Scan for the cell matching the given text and deliver its (X, Y) coordinate at center. 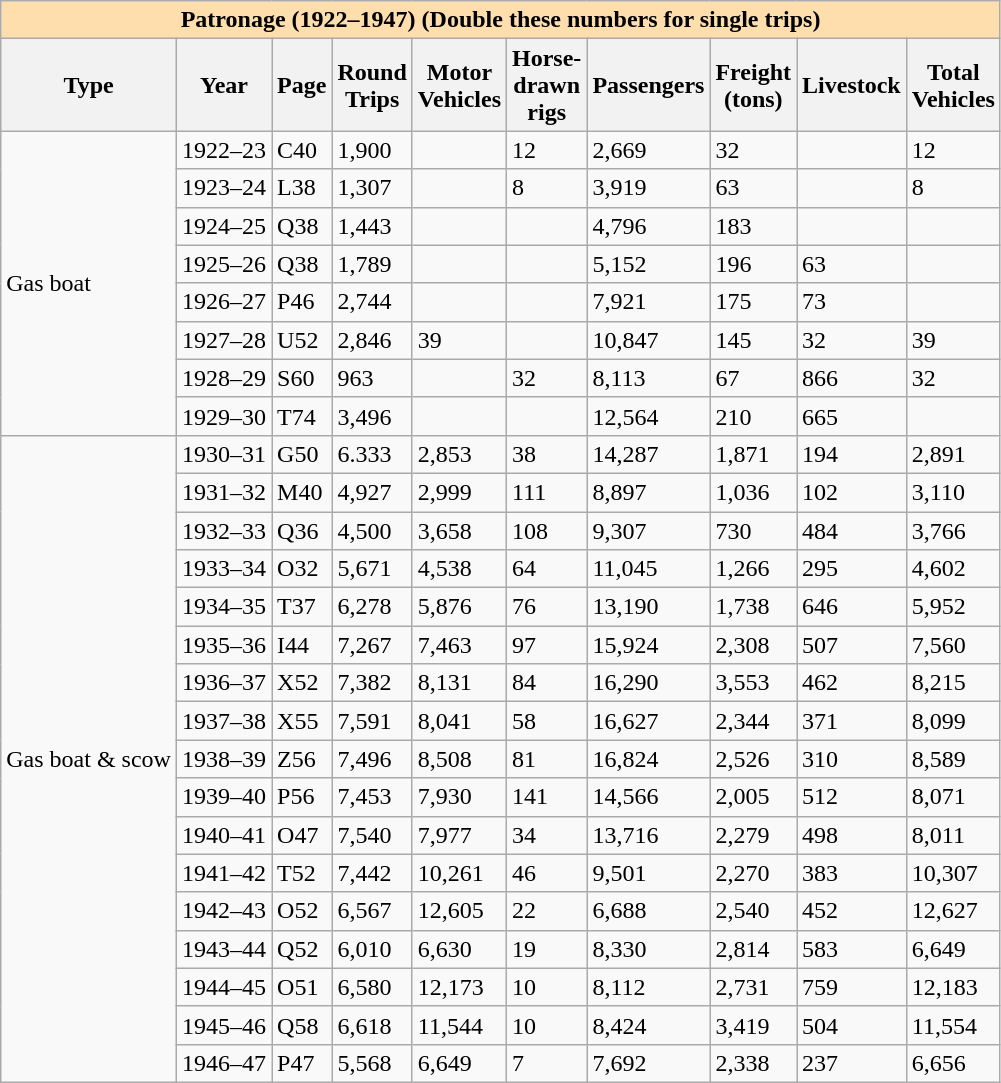
Horse- drawn rigs (547, 85)
102 (852, 492)
183 (754, 226)
2,279 (754, 835)
11,045 (648, 569)
7,453 (372, 797)
P46 (302, 302)
452 (852, 911)
73 (852, 302)
Passengers (648, 85)
58 (547, 721)
4,538 (459, 569)
T52 (302, 873)
7,442 (372, 873)
5,671 (372, 569)
2,526 (754, 759)
Q52 (302, 949)
8,099 (953, 721)
759 (852, 987)
Gas boat (89, 283)
194 (852, 454)
12,627 (953, 911)
8,589 (953, 759)
7,496 (372, 759)
19 (547, 949)
1923–24 (224, 188)
3,419 (754, 1025)
1,443 (372, 226)
1,266 (754, 569)
6,580 (372, 987)
5,952 (953, 607)
484 (852, 531)
O47 (302, 835)
2,999 (459, 492)
6,688 (648, 911)
507 (852, 645)
X52 (302, 683)
7,463 (459, 645)
Q58 (302, 1025)
7,540 (372, 835)
1943–44 (224, 949)
3,766 (953, 531)
111 (547, 492)
4,500 (372, 531)
1942–43 (224, 911)
1925–26 (224, 264)
2,891 (953, 454)
Type (89, 85)
1929–30 (224, 416)
665 (852, 416)
1931–32 (224, 492)
8,071 (953, 797)
8,330 (648, 949)
371 (852, 721)
1938–39 (224, 759)
4,602 (953, 569)
8,897 (648, 492)
196 (754, 264)
1,036 (754, 492)
1928–29 (224, 378)
1932–33 (224, 531)
P47 (302, 1063)
O32 (302, 569)
12,183 (953, 987)
16,824 (648, 759)
1,789 (372, 264)
175 (754, 302)
3,496 (372, 416)
G50 (302, 454)
866 (852, 378)
5,568 (372, 1063)
210 (754, 416)
Motor Vehicles (459, 85)
Total Vehicles (953, 85)
14,287 (648, 454)
2,344 (754, 721)
10,261 (459, 873)
583 (852, 949)
1937–38 (224, 721)
963 (372, 378)
1941–42 (224, 873)
5,876 (459, 607)
730 (754, 531)
1939–40 (224, 797)
8,215 (953, 683)
498 (852, 835)
2,731 (754, 987)
64 (547, 569)
Patronage (1922–1947) (Double these numbers for single trips) (501, 20)
2,005 (754, 797)
O52 (302, 911)
237 (852, 1063)
4,927 (372, 492)
1946–47 (224, 1063)
22 (547, 911)
8,112 (648, 987)
13,716 (648, 835)
1940–41 (224, 835)
X55 (302, 721)
1926–27 (224, 302)
1930–31 (224, 454)
1,307 (372, 188)
1924–25 (224, 226)
9,501 (648, 873)
7,591 (372, 721)
646 (852, 607)
U52 (302, 340)
12,173 (459, 987)
6.333 (372, 454)
2,846 (372, 340)
7,382 (372, 683)
Freight (tons) (754, 85)
Livestock (852, 85)
1934–35 (224, 607)
67 (754, 378)
7,977 (459, 835)
1,871 (754, 454)
81 (547, 759)
76 (547, 607)
1933–34 (224, 569)
7,921 (648, 302)
11,554 (953, 1025)
6,567 (372, 911)
S60 (302, 378)
145 (754, 340)
141 (547, 797)
4,796 (648, 226)
16,290 (648, 683)
2,270 (754, 873)
7,560 (953, 645)
512 (852, 797)
1936–37 (224, 683)
2,814 (754, 949)
Round Trips (372, 85)
Gas boat & scow (89, 758)
84 (547, 683)
12,564 (648, 416)
6,618 (372, 1025)
1945–46 (224, 1025)
8,113 (648, 378)
5,152 (648, 264)
10,847 (648, 340)
2,853 (459, 454)
8,508 (459, 759)
6,010 (372, 949)
6,656 (953, 1063)
1922–23 (224, 150)
C40 (302, 150)
46 (547, 873)
383 (852, 873)
16,627 (648, 721)
8,011 (953, 835)
295 (852, 569)
1,900 (372, 150)
12,605 (459, 911)
14,566 (648, 797)
2,669 (648, 150)
7,692 (648, 1063)
Q36 (302, 531)
11,544 (459, 1025)
Z56 (302, 759)
8,424 (648, 1025)
7 (547, 1063)
T74 (302, 416)
3,919 (648, 188)
1927–28 (224, 340)
7,267 (372, 645)
1935–36 (224, 645)
2,308 (754, 645)
504 (852, 1025)
O51 (302, 987)
97 (547, 645)
10,307 (953, 873)
6,278 (372, 607)
I44 (302, 645)
462 (852, 683)
1944–45 (224, 987)
8,041 (459, 721)
Year (224, 85)
2,540 (754, 911)
9,307 (648, 531)
15,924 (648, 645)
3,553 (754, 683)
2,744 (372, 302)
108 (547, 531)
7,930 (459, 797)
Page (302, 85)
34 (547, 835)
310 (852, 759)
3,658 (459, 531)
L38 (302, 188)
T37 (302, 607)
38 (547, 454)
13,190 (648, 607)
8,131 (459, 683)
P56 (302, 797)
2,338 (754, 1063)
3,110 (953, 492)
6,630 (459, 949)
M40 (302, 492)
1,738 (754, 607)
